Output the [X, Y] coordinate of the center of the cell containing the given text.  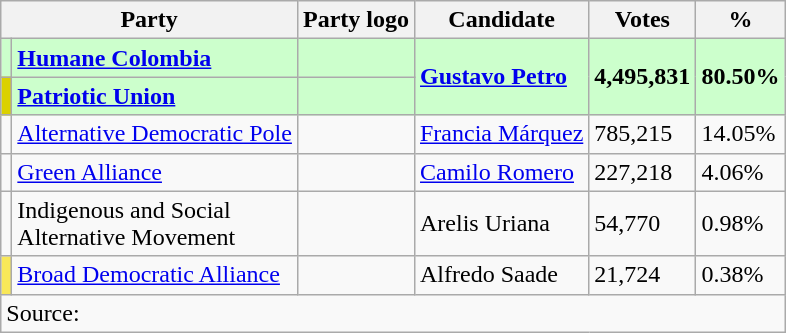
% [740, 20]
Votes [642, 20]
Gustavo Petro [501, 77]
Alfredo Saade [501, 275]
4,495,831 [642, 77]
80.50% [740, 77]
4.06% [740, 172]
Humane Colombia [155, 58]
785,215 [642, 134]
Broad Democratic Alliance [155, 275]
Green Alliance [155, 172]
14.05% [740, 134]
Alternative Democratic Pole [155, 134]
Patriotic Union [155, 96]
21,724 [642, 275]
227,218 [642, 172]
Party logo [356, 20]
Candidate [501, 20]
Source: [393, 313]
54,770 [642, 224]
Party [150, 20]
Camilo Romero [501, 172]
Arelis Uriana [501, 224]
0.38% [740, 275]
Indigenous and Social Alternative Movement [155, 224]
Francia Márquez [501, 134]
0.98% [740, 224]
